Pinpoint the cell where the given text exists, returning its (X, Y) midpoint coordinate. 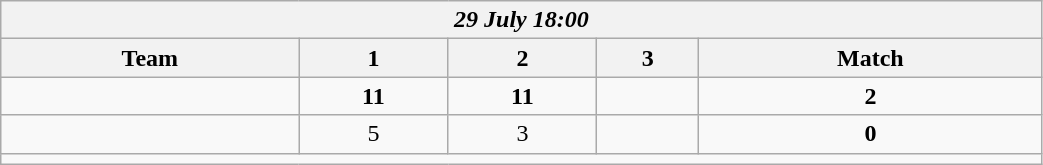
1 (374, 58)
5 (374, 134)
Match (870, 58)
0 (870, 134)
29 July 18:00 (522, 20)
Team (150, 58)
